Find where the given text appears and provide that cell's center as (x, y) coordinate. 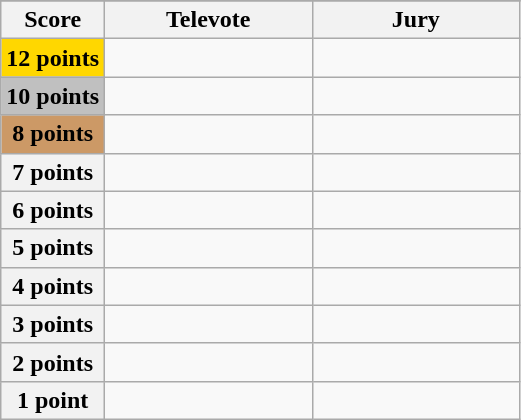
4 points (53, 286)
8 points (53, 134)
Televote (209, 20)
2 points (53, 362)
Jury (416, 20)
3 points (53, 324)
7 points (53, 172)
1 point (53, 400)
10 points (53, 96)
5 points (53, 248)
Score (53, 20)
6 points (53, 210)
12 points (53, 58)
